Return the (X, Y) coordinate for the center point of the cell that contains the specified text.  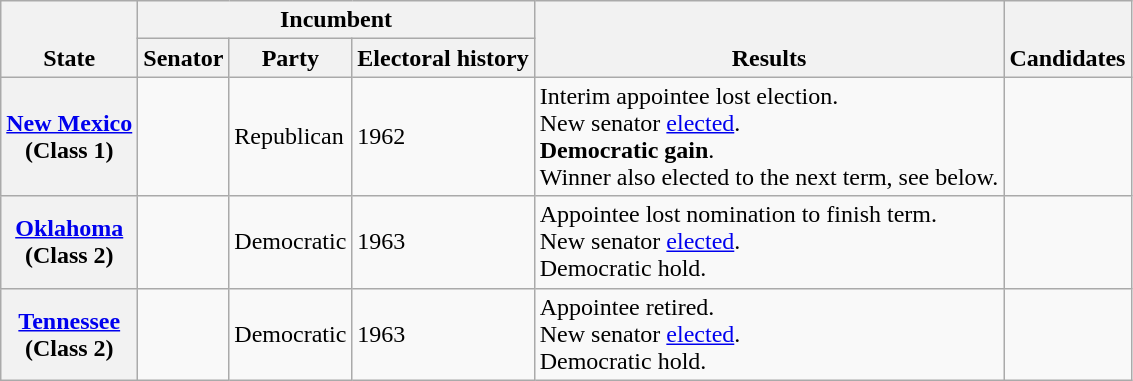
Incumbent (336, 20)
New Mexico(Class 1) (70, 136)
State (70, 39)
Results (769, 39)
Appointee retired.New senator elected.Democratic hold. (769, 334)
Republican (290, 136)
Senator (184, 58)
Oklahoma(Class 2) (70, 242)
Interim appointee lost election.New senator elected.Democratic gain.Winner also elected to the next term, see below. (769, 136)
Tennessee(Class 2) (70, 334)
Party (290, 58)
Electoral history (443, 58)
1962 (443, 136)
Candidates (1068, 39)
Appointee lost nomination to finish term.New senator elected.Democratic hold. (769, 242)
